Search for the cell housing the specified text and yield its [X, Y] center coordinate. 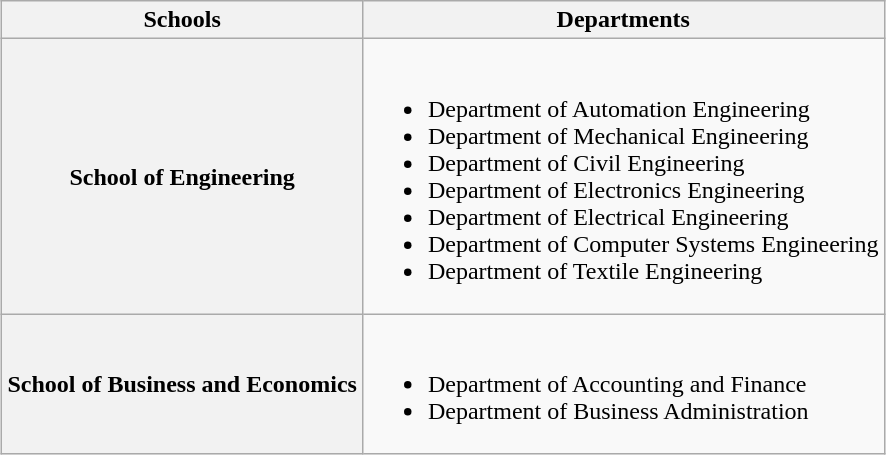
Schools [182, 20]
School of Business and Economics [182, 384]
Departments [623, 20]
Department of Accounting and Finance Department of Business Administration [623, 384]
School of Engineering [182, 176]
